Output the [x, y] coordinate of the center of the cell containing the given text.  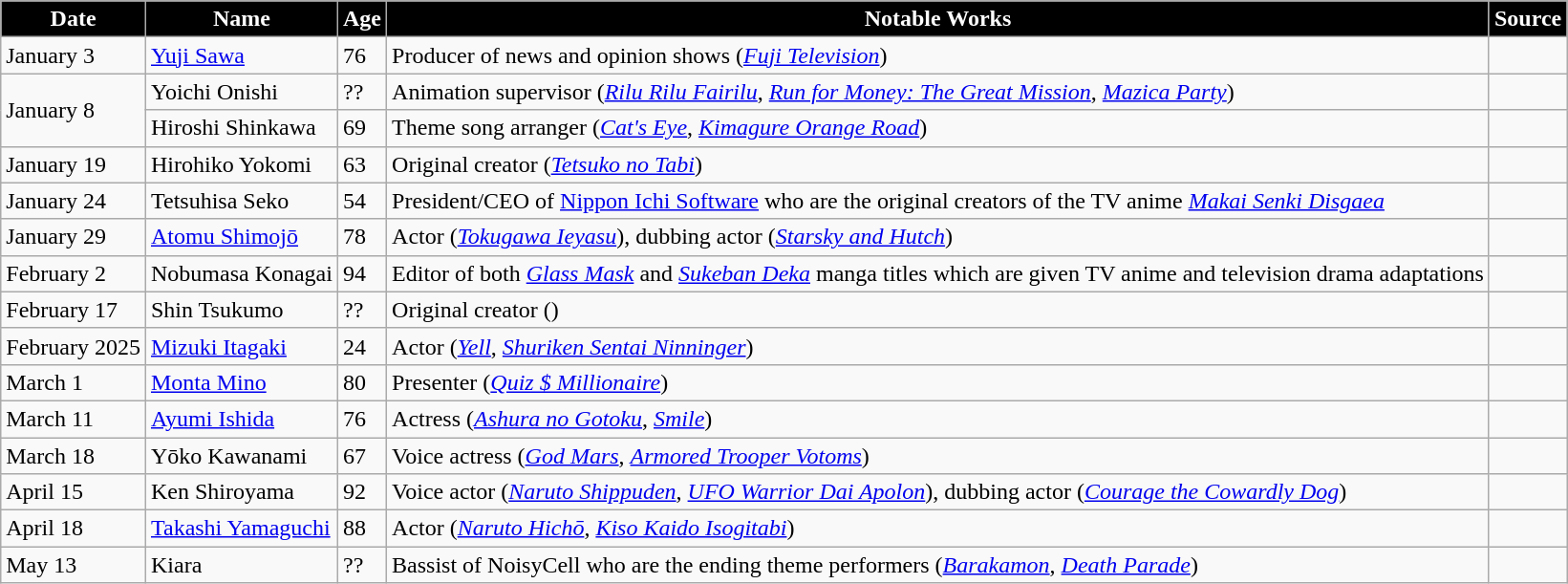
February 2 [74, 273]
January 29 [74, 237]
54 [361, 201]
24 [361, 346]
Yuji Sawa [241, 55]
May 13 [74, 565]
Original creator () [938, 310]
Bassist of NoisyCell who are the ending theme performers (Barakamon, Death Parade) [938, 565]
February 17 [74, 310]
January 19 [74, 164]
President/CEO of Nippon Ichi Software who are the original creators of the TV anime Makai Senki Disgaea [938, 201]
Original creator (Tetsuko no Tabi) [938, 164]
March 1 [74, 382]
Animation supervisor (Rilu Rilu Fairilu, Run for Money: The Great Mission, Mazica Party) [938, 92]
67 [361, 456]
Ayumi Ishida [241, 419]
Date [74, 19]
April 15 [74, 492]
Tetsuhisa Seko [241, 201]
69 [361, 128]
Hiroshi Shinkawa [241, 128]
63 [361, 164]
Actor (Yell, Shuriken Sentai Ninninger) [938, 346]
Monta Mino [241, 382]
Presenter (Quiz $ Millionaire) [938, 382]
Voice actress (God Mars, Armored Trooper Votoms) [938, 456]
78 [361, 237]
Actor (Tokugawa Ieyasu), dubbing actor (Starsky and Hutch) [938, 237]
Age [361, 19]
Yoichi Onishi [241, 92]
80 [361, 382]
Takashi Yamaguchi [241, 529]
Notable Works [938, 19]
Shin Tsukumo [241, 310]
January 3 [74, 55]
Name [241, 19]
94 [361, 273]
Nobumasa Konagai [241, 273]
Yōko Kawanami [241, 456]
92 [361, 492]
Editor of both Glass Mask and Sukeban Deka manga titles which are given TV anime and television drama adaptations [938, 273]
January 8 [74, 110]
Theme song arranger (Cat's Eye, Kimagure Orange Road) [938, 128]
Mizuki Itagaki [241, 346]
Source [1527, 19]
Actor (Naruto Hichō, Kiso Kaido Isogitabi) [938, 529]
Atomu Shimojō [241, 237]
Hirohiko Yokomi [241, 164]
Producer of news and opinion shows (Fuji Television) [938, 55]
March 18 [74, 456]
Actress (Ashura no Gotoku, Smile) [938, 419]
March 11 [74, 419]
Voice actor (Naruto Shippuden, UFO Warrior Dai Apolon), dubbing actor (Courage the Cowardly Dog) [938, 492]
February 2025 [74, 346]
88 [361, 529]
Ken Shiroyama [241, 492]
Kiara [241, 565]
April 18 [74, 529]
January 24 [74, 201]
